Output the [X, Y] coordinate of the center of the cell containing the given text.  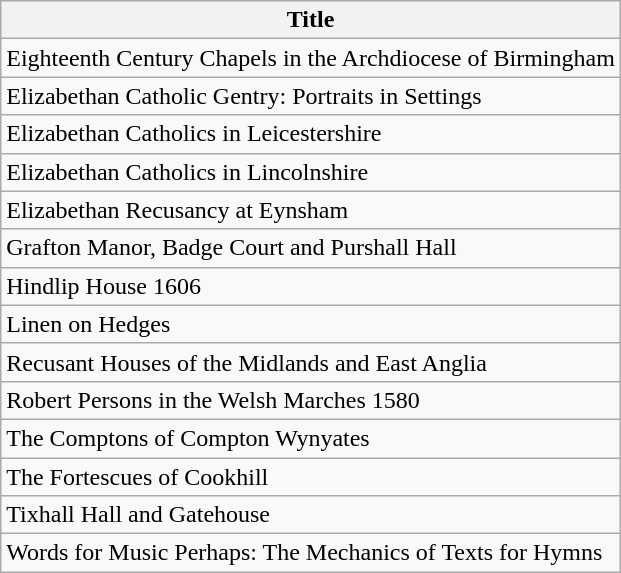
Hindlip House 1606 [311, 286]
Elizabethan Catholics in Lincolnshire [311, 172]
The Fortescues of Cookhill [311, 477]
Linen on Hedges [311, 324]
Title [311, 20]
Recusant Houses of the Midlands and East Anglia [311, 362]
Elizabethan Catholic Gentry: Portraits in Settings [311, 96]
Elizabethan Recusancy at Eynsham [311, 210]
The Comptons of Compton Wynyates [311, 438]
Grafton Manor, Badge Court and Purshall Hall [311, 248]
Tixhall Hall and Gatehouse [311, 515]
Eighteenth Century Chapels in the Archdiocese of Birmingham [311, 58]
Words for Music Perhaps: The Mechanics of Texts for Hymns [311, 553]
Elizabethan Catholics in Leicestershire [311, 134]
Robert Persons in the Welsh Marches 1580 [311, 400]
